Identify which cell holds the provided text, then report its (x, y) central coordinate. 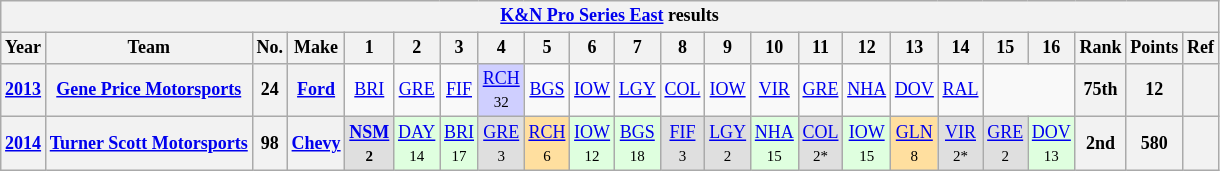
RAL (960, 90)
Year (24, 48)
Team (148, 48)
DOV13 (1052, 144)
FIF3 (682, 144)
BGS (547, 90)
GRE3 (501, 144)
IOW15 (867, 144)
VIR (774, 90)
GRE2 (1006, 144)
Make (316, 48)
RCH32 (501, 90)
1 (370, 48)
Rank (1100, 48)
K&N Pro Series East results (610, 16)
2nd (1100, 144)
IOW12 (592, 144)
7 (637, 48)
16 (1052, 48)
2013 (24, 90)
NHA15 (774, 144)
2014 (24, 144)
BGS18 (637, 144)
4 (501, 48)
2 (417, 48)
COL (682, 90)
15 (1006, 48)
Points (1154, 48)
Gene Price Motorsports (148, 90)
DAY14 (417, 144)
COL2* (820, 144)
DOV (914, 90)
75th (1100, 90)
Chevy (316, 144)
RCH6 (547, 144)
Turner Scott Motorsports (148, 144)
Ref (1201, 48)
6 (592, 48)
13 (914, 48)
9 (728, 48)
5 (547, 48)
FIF (460, 90)
580 (1154, 144)
VIR2* (960, 144)
No. (270, 48)
8 (682, 48)
3 (460, 48)
NHA (867, 90)
Ford (316, 90)
14 (960, 48)
98 (270, 144)
24 (270, 90)
LGY (637, 90)
GLN8 (914, 144)
BRI (370, 90)
BRI17 (460, 144)
LGY2 (728, 144)
10 (774, 48)
11 (820, 48)
NSM2 (370, 144)
